From the cell containing the given text, extract its center point as [X, Y] coordinate. 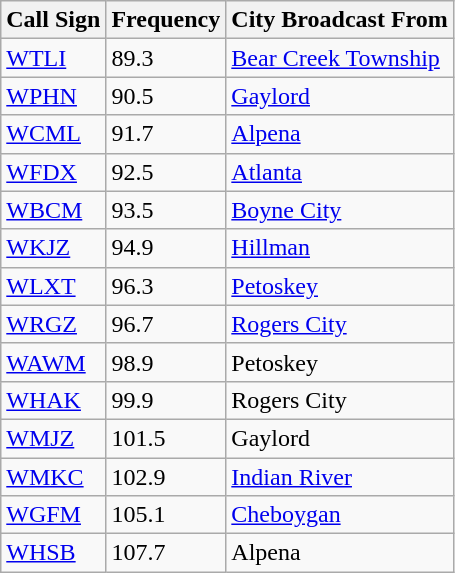
98.9 [166, 362]
WCML [54, 134]
Hillman [340, 248]
WFDX [54, 172]
101.5 [166, 438]
WKJZ [54, 248]
WLXT [54, 286]
Boyne City [340, 210]
WTLI [54, 58]
96.3 [166, 286]
102.9 [166, 477]
Call Sign [54, 20]
99.9 [166, 400]
Frequency [166, 20]
94.9 [166, 248]
Atlanta [340, 172]
107.7 [166, 553]
WGFM [54, 515]
WMJZ [54, 438]
92.5 [166, 172]
89.3 [166, 58]
Indian River [340, 477]
WRGZ [54, 324]
City Broadcast From [340, 20]
91.7 [166, 134]
Cheboygan [340, 515]
WHAK [54, 400]
WAWM [54, 362]
WHSB [54, 553]
93.5 [166, 210]
105.1 [166, 515]
96.7 [166, 324]
WMKC [54, 477]
90.5 [166, 96]
WBCM [54, 210]
WPHN [54, 96]
Bear Creek Township [340, 58]
